Pinpoint the cell where the given text exists, returning its (x, y) midpoint coordinate. 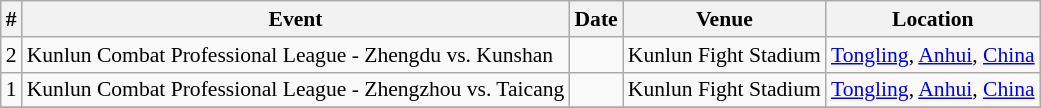
Kunlun Combat Professional League - Zhengdu vs. Kunshan (296, 55)
2 (12, 55)
Event (296, 19)
Date (596, 19)
Venue (724, 19)
Kunlun Combat Professional League - Zhengzhou vs. Taicang (296, 90)
Location (933, 19)
1 (12, 90)
# (12, 19)
